Output the (x, y) coordinate of the center of the cell containing the given text.  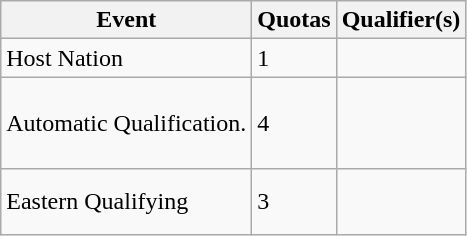
Automatic Qualification. (126, 123)
3 (294, 202)
Eastern Qualifying (126, 202)
Quotas (294, 20)
Event (126, 20)
4 (294, 123)
Host Nation (126, 58)
1 (294, 58)
Qualifier(s) (401, 20)
